Extract the (x, y) coordinate from the center of the cell holding the provided text.  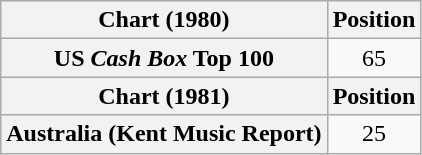
25 (374, 134)
65 (374, 58)
Australia (Kent Music Report) (164, 134)
US Cash Box Top 100 (164, 58)
Chart (1980) (164, 20)
Chart (1981) (164, 96)
